For the text-containing cell, return its midpoint in [x, y] coordinate format. 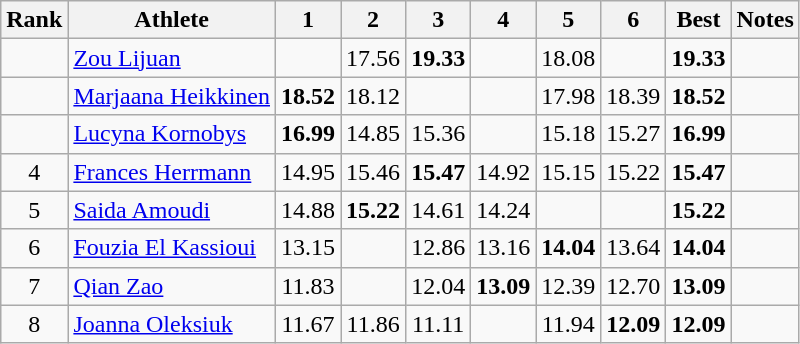
Fouzia El Kassioui [172, 248]
Rank [34, 20]
13.16 [504, 248]
14.24 [504, 210]
8 [34, 324]
Lucyna Kornobys [172, 134]
Joanna Oleksiuk [172, 324]
12.70 [634, 286]
Qian Zao [172, 286]
11.11 [438, 324]
11.94 [568, 324]
18.39 [634, 96]
3 [438, 20]
Zou Lijuan [172, 58]
12.04 [438, 286]
15.46 [374, 172]
17.56 [374, 58]
11.83 [308, 286]
Best [698, 20]
13.64 [634, 248]
15.15 [568, 172]
Frances Herrmann [172, 172]
12.86 [438, 248]
18.12 [374, 96]
11.86 [374, 324]
12.39 [568, 286]
11.67 [308, 324]
15.36 [438, 134]
1 [308, 20]
18.08 [568, 58]
13.15 [308, 248]
14.61 [438, 210]
14.92 [504, 172]
Notes [765, 20]
2 [374, 20]
7 [34, 286]
15.27 [634, 134]
Athlete [172, 20]
14.85 [374, 134]
14.95 [308, 172]
Marjaana Heikkinen [172, 96]
Saida Amoudi [172, 210]
14.88 [308, 210]
15.18 [568, 134]
17.98 [568, 96]
